For the text-containing cell, return its midpoint in [X, Y] coordinate format. 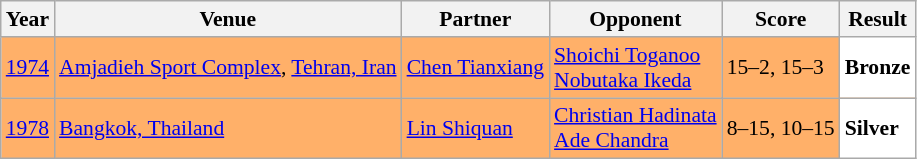
Silver [878, 128]
Christian Hadinata Ade Chandra [636, 128]
1974 [28, 68]
Opponent [636, 19]
Year [28, 19]
Result [878, 19]
Amjadieh Sport Complex, Tehran, Iran [228, 68]
Venue [228, 19]
15–2, 15–3 [781, 68]
Score [781, 19]
Partner [476, 19]
Bangkok, Thailand [228, 128]
8–15, 10–15 [781, 128]
Shoichi Toganoo Nobutaka Ikeda [636, 68]
Lin Shiquan [476, 128]
Bronze [878, 68]
Chen Tianxiang [476, 68]
1978 [28, 128]
